Locate the cell with the specified text and output its [X, Y] center coordinate. 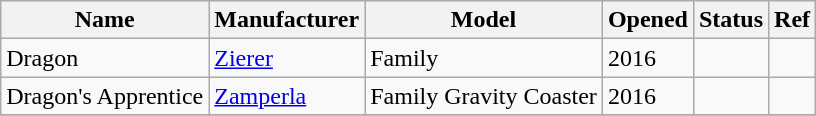
Zamperla [287, 96]
Dragon [105, 58]
Model [484, 20]
Family Gravity Coaster [484, 96]
Name [105, 20]
Dragon's Apprentice [105, 96]
Zierer [287, 58]
Opened [648, 20]
Manufacturer [287, 20]
Status [730, 20]
Ref [792, 20]
Family [484, 58]
